Capture the cell that displays the provided text and extract its [x, y] central coordinate. 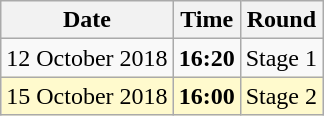
12 October 2018 [87, 58]
15 October 2018 [87, 96]
Round [281, 20]
16:20 [206, 58]
16:00 [206, 96]
Stage 1 [281, 58]
Date [87, 20]
Stage 2 [281, 96]
Time [206, 20]
